Scan for the cell matching the given text and deliver its [X, Y] coordinate at center. 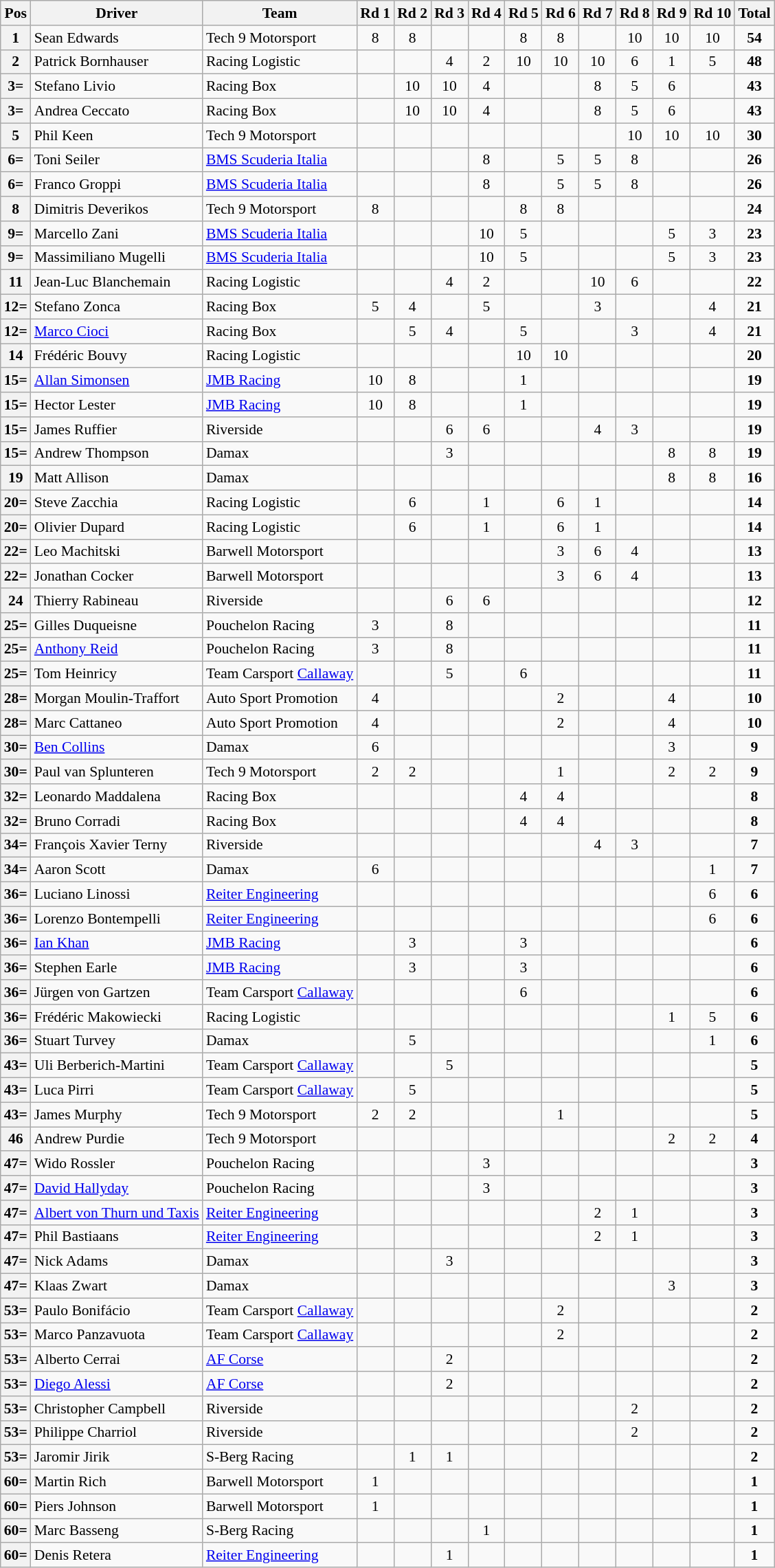
Frédéric Bouvy [117, 356]
David Hallyday [117, 1188]
Leonardo Maddalena [117, 796]
Phil Keen [117, 135]
Marc Cattaneo [117, 723]
Rd 1 [375, 13]
Toni Seiler [117, 160]
Paul van Splunteren [117, 772]
Matt Allison [117, 478]
16 [754, 478]
Olivier Dupard [117, 527]
Stefano Zonca [117, 307]
Dimitris Deverikos [117, 209]
Stephen Earle [117, 968]
20 [754, 356]
Klaas Zwart [117, 1286]
Paulo Bonifácio [117, 1310]
Marco Cioci [117, 331]
Ian Khan [117, 943]
Frédéric Makowiecki [117, 1017]
Jaromir Jirik [117, 1457]
Hector Lester [117, 405]
Martin Rich [117, 1482]
Wido Rossler [117, 1164]
Steve Zacchia [117, 503]
James Ruffier [117, 429]
Rd 6 [561, 13]
Pos [16, 13]
22 [754, 282]
James Murphy [117, 1115]
30 [754, 135]
Nick Adams [117, 1262]
Lorenzo Bontempelli [117, 919]
Rd 3 [449, 13]
Luca Pirri [117, 1090]
Driver [117, 13]
Diego Alessi [117, 1384]
Jean-Luc Blanchemain [117, 282]
Rd 10 [713, 13]
Ben Collins [117, 748]
Christopher Campbell [117, 1409]
Rd 4 [486, 13]
Bruno Corradi [117, 821]
Marco Panzavuota [117, 1335]
Tom Heinricy [117, 674]
Aaron Scott [117, 870]
Denis Retera [117, 1556]
François Xavier Terny [117, 845]
Jonathan Cocker [117, 576]
Rd 5 [524, 13]
Luciano Linossi [117, 895]
Uli Berberich-Martini [117, 1066]
Allan Simonsen [117, 381]
Stuart Turvey [117, 1041]
Marc Basseng [117, 1531]
Rd 7 [598, 13]
Jürgen von Gartzen [117, 992]
Anthony Reid [117, 649]
Phil Bastiaans [117, 1237]
Team [280, 13]
Massimiliano Mugelli [117, 258]
Piers Johnson [117, 1506]
Andrea Ceccato [117, 111]
Morgan Moulin-Traffort [117, 699]
Rd 9 [672, 13]
46 [16, 1139]
Thierry Rabineau [117, 601]
Philippe Charriol [117, 1433]
Patrick Bornhauser [117, 62]
Andrew Thompson [117, 453]
Stefano Livio [117, 87]
Marcello Zani [117, 234]
48 [754, 62]
Alberto Cerrai [117, 1360]
Andrew Purdie [117, 1139]
Rd 2 [412, 13]
Franco Groppi [117, 185]
12 [754, 601]
54 [754, 38]
Total [754, 13]
Rd 8 [635, 13]
Leo Machitski [117, 552]
Sean Edwards [117, 38]
Gilles Duqueisne [117, 625]
Albert von Thurn und Taxis [117, 1213]
